Identify which cell holds the provided text, then report its [X, Y] central coordinate. 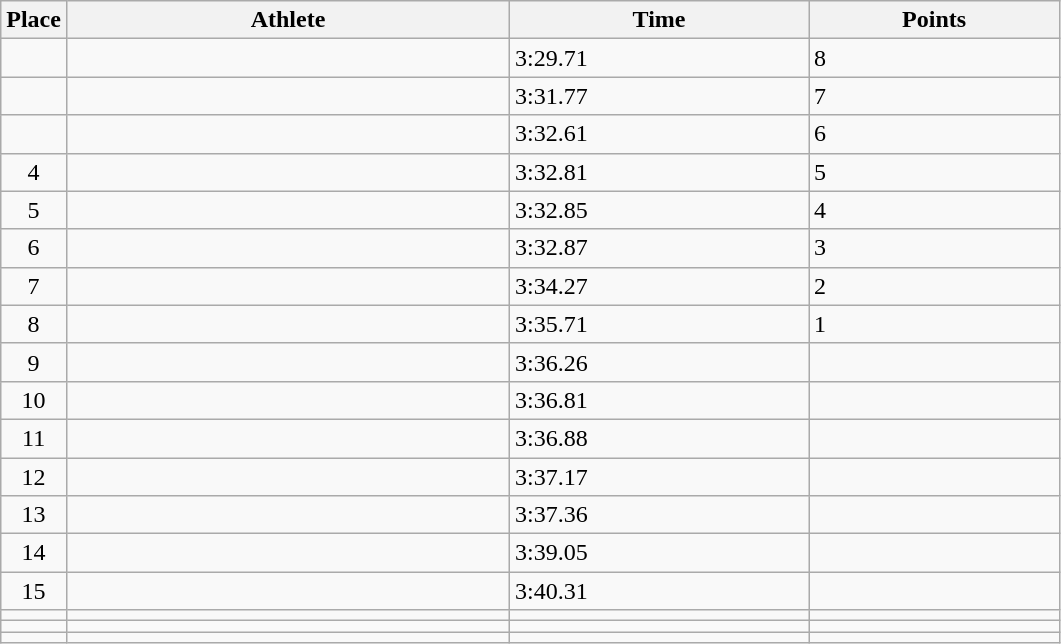
3:35.71 [660, 324]
14 [34, 553]
3:32.81 [660, 172]
3:32.85 [660, 210]
10 [34, 400]
3:32.87 [660, 248]
3:34.27 [660, 286]
1 [934, 324]
11 [34, 438]
3:31.77 [660, 96]
9 [34, 362]
3:37.17 [660, 477]
3:39.05 [660, 553]
Points [934, 20]
15 [34, 591]
3:37.36 [660, 515]
12 [34, 477]
2 [934, 286]
3:29.71 [660, 58]
Athlete [288, 20]
13 [34, 515]
3 [934, 248]
3:36.26 [660, 362]
3:32.61 [660, 134]
Time [660, 20]
3:36.88 [660, 438]
3:40.31 [660, 591]
Place [34, 20]
3:36.81 [660, 400]
